From the cell containing the given text, extract its center point as (x, y) coordinate. 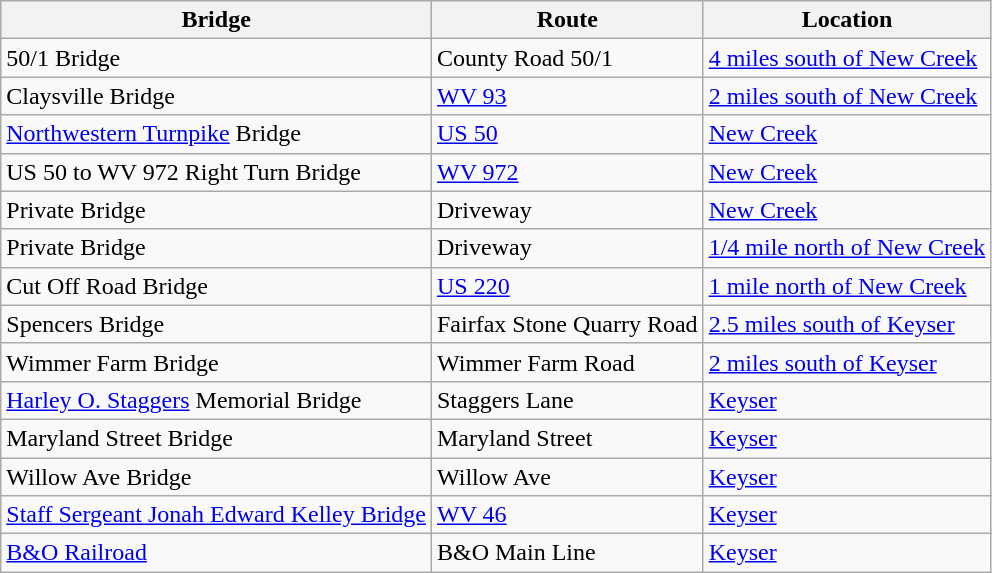
Wimmer Farm Bridge (216, 362)
US 50 to WV 972 Right Turn Bridge (216, 172)
WV 46 (567, 515)
WV 93 (567, 96)
2.5 miles south of Keyser (847, 324)
Staggers Lane (567, 400)
B&O Railroad (216, 553)
Claysville Bridge (216, 96)
1/4 mile north of New Creek (847, 248)
Wimmer Farm Road (567, 362)
US 50 (567, 134)
Spencers Bridge (216, 324)
WV 972 (567, 172)
Cut Off Road Bridge (216, 286)
Northwestern Turnpike Bridge (216, 134)
Staff Sergeant Jonah Edward Kelley Bridge (216, 515)
County Road 50/1 (567, 58)
4 miles south of New Creek (847, 58)
Willow Ave Bridge (216, 477)
50/1 Bridge (216, 58)
Willow Ave (567, 477)
Route (567, 20)
1 mile north of New Creek (847, 286)
Location (847, 20)
Maryland Street Bridge (216, 438)
Maryland Street (567, 438)
Bridge (216, 20)
Fairfax Stone Quarry Road (567, 324)
2 miles south of Keyser (847, 362)
2 miles south of New Creek (847, 96)
B&O Main Line (567, 553)
US 220 (567, 286)
Harley O. Staggers Memorial Bridge (216, 400)
